Determine the (x, y) coordinate at the center of the cell enclosing the given text.  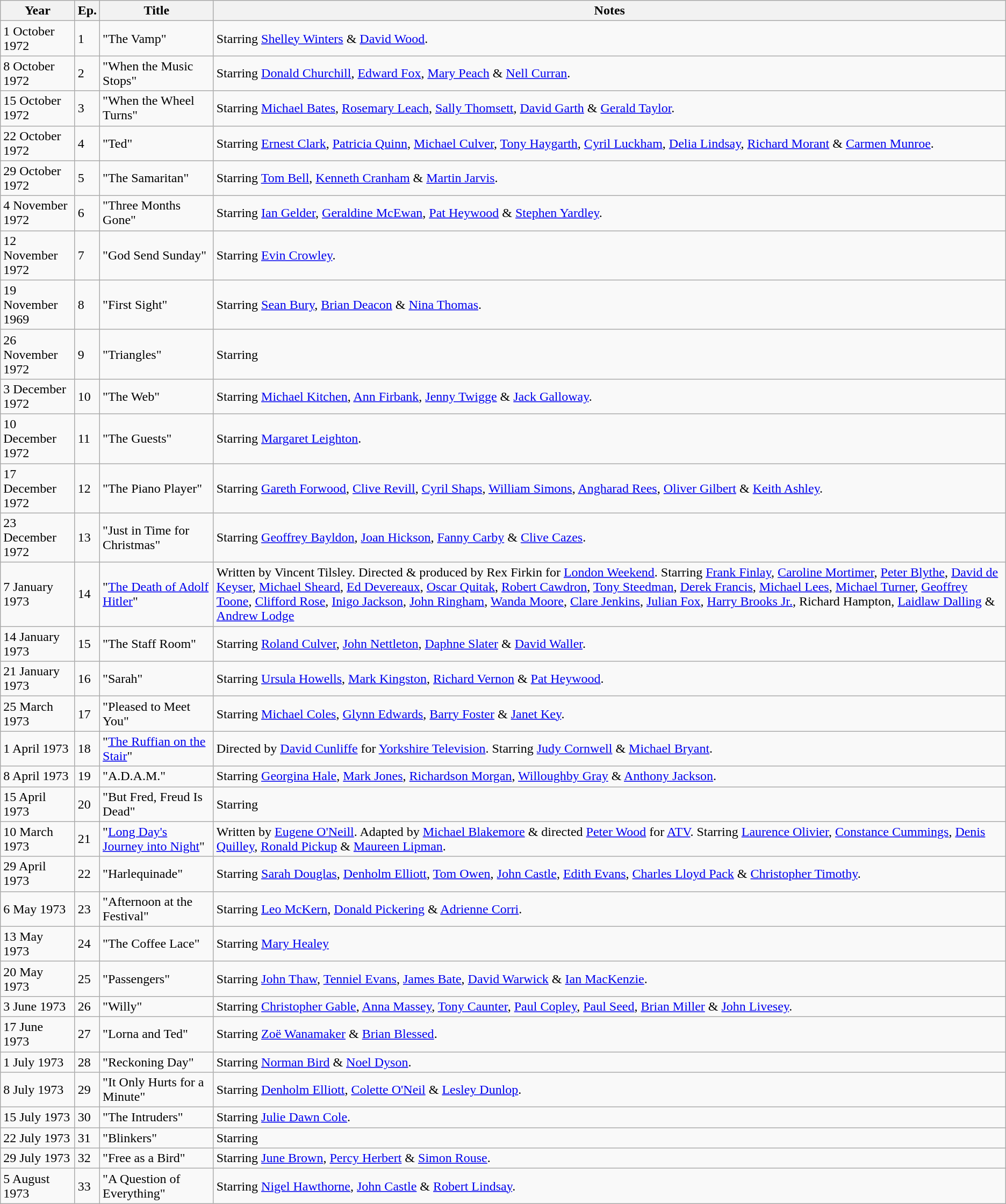
"Reckoning Day" (157, 1062)
Starring Norman Bird & Noel Dyson. (609, 1062)
Starring June Brown, Percy Herbert & Simon Rouse. (609, 1158)
"It Only Hurts for a Minute" (157, 1090)
"Pleased to Meet You" (157, 713)
12 (87, 488)
"The Samaritan" (157, 178)
28 (87, 1062)
Starring Nigel Hawthorne, John Castle & Robert Lindsay. (609, 1186)
"The Intruders" (157, 1118)
32 (87, 1158)
5 (87, 178)
20 (87, 804)
"The Death of Adolf Hitler" (157, 594)
"First Sight" (157, 305)
5 August 1973 (38, 1186)
"The Vamp" (157, 39)
Starring Leo McKern, Donald Pickering & Adrienne Corri. (609, 909)
Starring Ursula Howells, Mark Kingston, Richard Vernon & Pat Heywood. (609, 679)
"The Ruffian on the Stair" (157, 749)
Directed by David Cunliffe for Yorkshire Television. Starring Judy Cornwell & Michael Bryant. (609, 749)
10 March 1973 (38, 839)
"Blinkers" (157, 1138)
21 January 1973 (38, 679)
23 (87, 909)
1 (87, 39)
15 October 1972 (38, 109)
"Triangles" (157, 354)
Starring Julie Dawn Cole. (609, 1118)
33 (87, 1186)
22 October 1972 (38, 143)
22 July 1973 (38, 1138)
"Long Day's Journey into Night" (157, 839)
Starring Gareth Forwood, Clive Revill, Cyril Shaps, William Simons, Angharad Rees, Oliver Gilbert & Keith Ashley. (609, 488)
15 April 1973 (38, 804)
"Three Months Gone" (157, 213)
Starring Christopher Gable, Anna Massey, Tony Caunter, Paul Copley, Paul Seed, Brian Miller & John Livesey. (609, 1006)
"Passengers" (157, 979)
25 March 1973 (38, 713)
8 October 1972 (38, 73)
Starring Ernest Clark, Patricia Quinn, Michael Culver, Tony Haygarth, Cyril Luckham, Delia Lindsay, Richard Morant & Carmen Munroe. (609, 143)
4 November 1972 (38, 213)
Starring Mary Healey (609, 943)
1 April 1973 (38, 749)
Starring Shelley Winters & David Wood. (609, 39)
Starring Michael Bates, Rosemary Leach, Sally Thomsett, David Garth & Gerald Taylor. (609, 109)
"Afternoon at the Festival" (157, 909)
"A.D.A.M." (157, 776)
10 (87, 396)
Ep. (87, 11)
"The Staff Room" (157, 644)
29 July 1973 (38, 1158)
Starring Denholm Elliott, Colette O'Neil & Lesley Dunlop. (609, 1090)
Starring Tom Bell, Kenneth Cranham & Martin Jarvis. (609, 178)
3 June 1973 (38, 1006)
29 (87, 1090)
11 (87, 438)
30 (87, 1118)
"But Fred, Freud Is Dead" (157, 804)
25 (87, 979)
16 (87, 679)
"When the Music Stops" (157, 73)
15 July 1973 (38, 1118)
14 January 1973 (38, 644)
8 April 1973 (38, 776)
Starring John Thaw, Tenniel Evans, James Bate, David Warwick & Ian MacKenzie. (609, 979)
12 November 1972 (38, 255)
"God Send Sunday" (157, 255)
"Lorna and Ted" (157, 1034)
Starring Donald Churchill, Edward Fox, Mary Peach & Nell Curran. (609, 73)
"Ted" (157, 143)
"Harlequinade" (157, 874)
19 (87, 776)
15 (87, 644)
Starring Evin Crowley. (609, 255)
7 (87, 255)
6 (87, 213)
27 (87, 1034)
"The Piano Player" (157, 488)
17 June 1973 (38, 1034)
17 December 1972 (38, 488)
2 (87, 73)
17 (87, 713)
26 November 1972 (38, 354)
6 May 1973 (38, 909)
Title (157, 11)
14 (87, 594)
Notes (609, 11)
4 (87, 143)
26 (87, 1006)
9 (87, 354)
7 January 1973 (38, 594)
"A Question of Everything" (157, 1186)
29 October 1972 (38, 178)
24 (87, 943)
21 (87, 839)
29 April 1973 (38, 874)
18 (87, 749)
31 (87, 1138)
"Free as a Bird" (157, 1158)
20 May 1973 (38, 979)
"When the Wheel Turns" (157, 109)
1 October 1972 (38, 39)
19 November 1969 (38, 305)
3 December 1972 (38, 396)
23 December 1972 (38, 538)
"The Coffee Lace" (157, 943)
13 (87, 538)
Starring Zoë Wanamaker & Brian Blessed. (609, 1034)
Starring Geoffrey Bayldon, Joan Hickson, Fanny Carby & Clive Cazes. (609, 538)
"The Web" (157, 396)
Starring Michael Kitchen, Ann Firbank, Jenny Twigge & Jack Galloway. (609, 396)
Starring Michael Coles, Glynn Edwards, Barry Foster & Janet Key. (609, 713)
8 July 1973 (38, 1090)
13 May 1973 (38, 943)
Starring Sean Bury, Brian Deacon & Nina Thomas. (609, 305)
1 July 1973 (38, 1062)
"Willy" (157, 1006)
3 (87, 109)
22 (87, 874)
"Sarah" (157, 679)
Starring Margaret Leighton. (609, 438)
Year (38, 11)
Starring Sarah Douglas, Denholm Elliott, Tom Owen, John Castle, Edith Evans, Charles Lloyd Pack & Christopher Timothy. (609, 874)
Starring Georgina Hale, Mark Jones, Richardson Morgan, Willoughby Gray & Anthony Jackson. (609, 776)
"The Guests" (157, 438)
8 (87, 305)
Starring Ian Gelder, Geraldine McEwan, Pat Heywood & Stephen Yardley. (609, 213)
"Just in Time for Christmas" (157, 538)
10 December 1972 (38, 438)
Starring Roland Culver, John Nettleton, Daphne Slater & David Waller. (609, 644)
